Capture the cell that displays the provided text and extract its (X, Y) central coordinate. 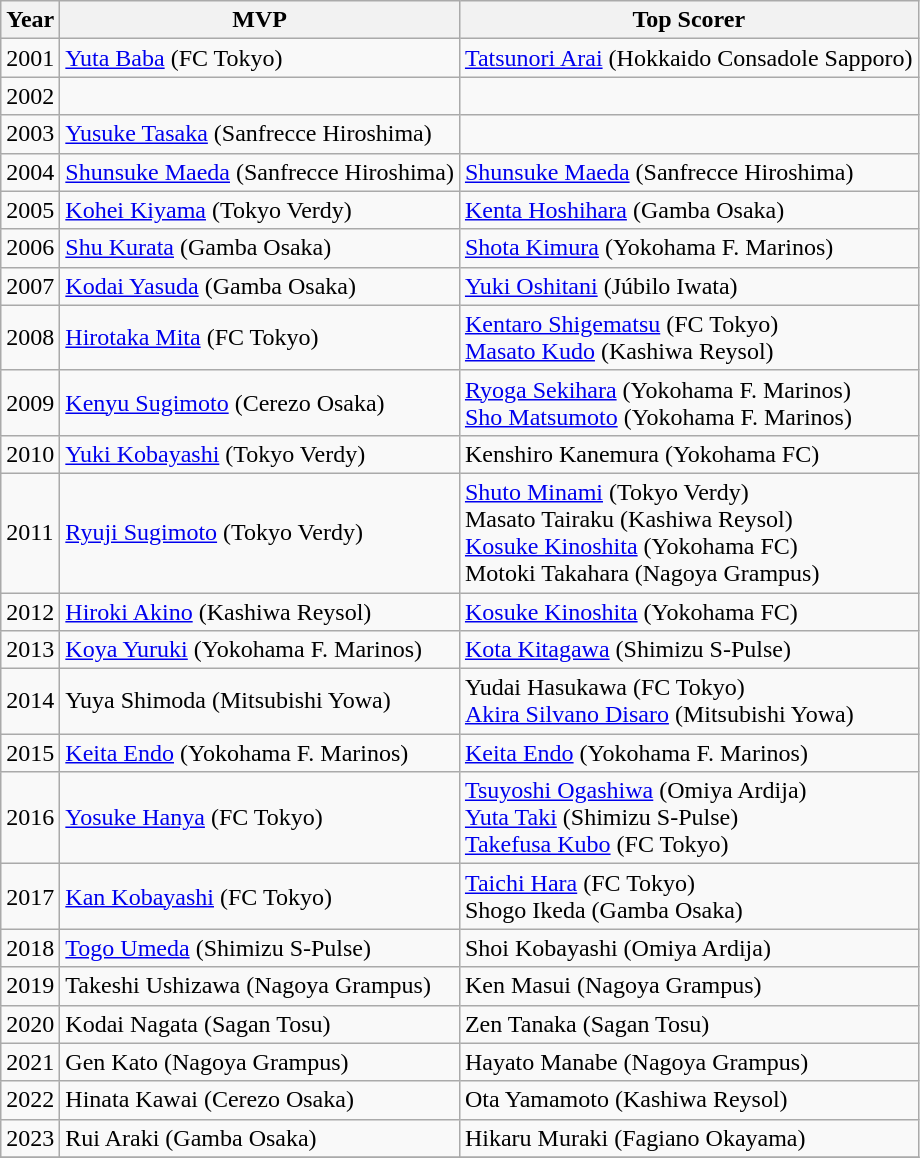
Yusuke Tasaka (Sanfrecce Hiroshima) (260, 134)
2009 (30, 402)
Hayato Manabe (Nagoya Grampus) (688, 1062)
Kan Kobayashi (FC Tokyo) (260, 896)
Hirotaka Mita (FC Tokyo) (260, 338)
Kota Kitagawa (Shimizu S-Pulse) (688, 650)
2010 (30, 454)
Ken Masui (Nagoya Grampus) (688, 986)
Kohei Kiyama (Tokyo Verdy) (260, 210)
2016 (30, 818)
Shu Kurata (Gamba Osaka) (260, 248)
2015 (30, 753)
Taichi Hara (FC Tokyo)Shogo Ikeda (Gamba Osaka) (688, 896)
2018 (30, 948)
MVP (260, 20)
Gen Kato (Nagoya Grampus) (260, 1062)
2001 (30, 58)
Hiroki Akino (Kashiwa Reysol) (260, 611)
2023 (30, 1138)
Tatsunori Arai (Hokkaido Consadole Sapporo) (688, 58)
2006 (30, 248)
Top Scorer (688, 20)
Takeshi Ushizawa (Nagoya Grampus) (260, 986)
2008 (30, 338)
Yuki Kobayashi (Tokyo Verdy) (260, 454)
Hikaru Muraki (Fagiano Okayama) (688, 1138)
2007 (30, 286)
2021 (30, 1062)
Kentaro Shigematsu (FC Tokyo)Masato Kudo (Kashiwa Reysol) (688, 338)
Ryoga Sekihara (Yokohama F. Marinos)Sho Matsumoto (Yokohama F. Marinos) (688, 402)
Ryuji Sugimoto (Tokyo Verdy) (260, 532)
Kenta Hoshihara (Gamba Osaka) (688, 210)
2004 (30, 172)
2017 (30, 896)
Shota Kimura (Yokohama F. Marinos) (688, 248)
Koya Yuruki (Yokohama F. Marinos) (260, 650)
Year (30, 20)
Yosuke Hanya (FC Tokyo) (260, 818)
2011 (30, 532)
Ota Yamamoto (Kashiwa Reysol) (688, 1100)
Yuta Baba (FC Tokyo) (260, 58)
2005 (30, 210)
2003 (30, 134)
2012 (30, 611)
Kosuke Kinoshita (Yokohama FC) (688, 611)
2002 (30, 96)
Kenshiro Kanemura (Yokohama FC) (688, 454)
Tsuyoshi Ogashiwa (Omiya Ardija)Yuta Taki (Shimizu S-Pulse)Takefusa Kubo (FC Tokyo) (688, 818)
2013 (30, 650)
Rui Araki (Gamba Osaka) (260, 1138)
Yudai Hasukawa (FC Tokyo)Akira Silvano Disaro (Mitsubishi Yowa) (688, 702)
Yuya Shimoda (Mitsubishi Yowa) (260, 702)
Shuto Minami (Tokyo Verdy)Masato Tairaku (Kashiwa Reysol)Kosuke Kinoshita (Yokohama FC)Motoki Takahara (Nagoya Grampus) (688, 532)
Shoi Kobayashi (Omiya Ardija) (688, 948)
Yuki Oshitani (Júbilo Iwata) (688, 286)
Zen Tanaka (Sagan Tosu) (688, 1024)
Kodai Yasuda (Gamba Osaka) (260, 286)
2020 (30, 1024)
2022 (30, 1100)
Kodai Nagata (Sagan Tosu) (260, 1024)
Hinata Kawai (Cerezo Osaka) (260, 1100)
Kenyu Sugimoto (Cerezo Osaka) (260, 402)
Togo Umeda (Shimizu S-Pulse) (260, 948)
2014 (30, 702)
2019 (30, 986)
